Identify which cell holds the provided text, then report its (X, Y) central coordinate. 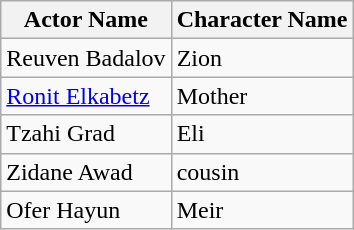
Ofer Hayun (86, 210)
cousin (262, 172)
Zion (262, 58)
Eli (262, 134)
Reuven Badalov (86, 58)
Meir (262, 210)
Tzahi Grad (86, 134)
Mother (262, 96)
Character Name (262, 20)
Ronit Elkabetz (86, 96)
Actor Name (86, 20)
Zidane Awad (86, 172)
